Find where the given text appears and provide that cell's center as [X, Y] coordinate. 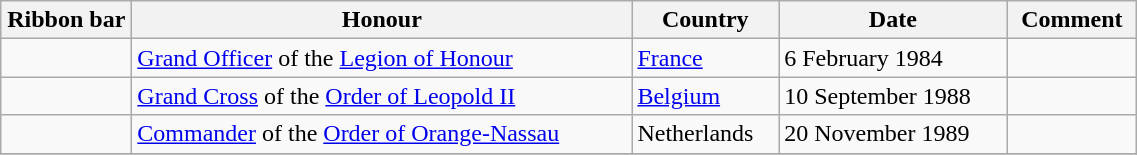
Netherlands [706, 134]
20 November 1989 [893, 134]
Belgium [706, 96]
Grand Officer of the Legion of Honour [382, 58]
Honour [382, 20]
6 February 1984 [893, 58]
France [706, 58]
Grand Cross of the Order of Leopold II [382, 96]
Commander of the Order of Orange-Nassau [382, 134]
Comment [1072, 20]
10 September 1988 [893, 96]
Ribbon bar [66, 20]
Date [893, 20]
Country [706, 20]
